Scan for the cell matching the given text and deliver its (X, Y) coordinate at center. 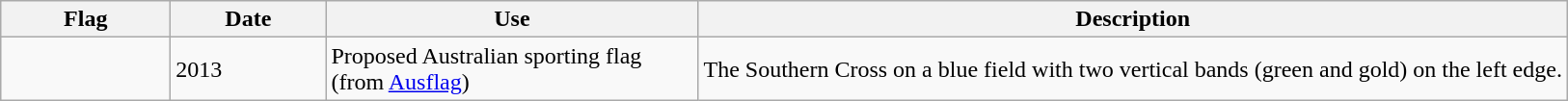
The Southern Cross on a blue field with two vertical bands (green and gold) on the left edge. (1133, 69)
Flag (86, 19)
Proposed Australian sporting flag (from Ausflag) (512, 69)
2013 (249, 69)
Description (1133, 19)
Use (512, 19)
Date (249, 19)
